For the text-containing cell, return its midpoint in (X, Y) coordinate format. 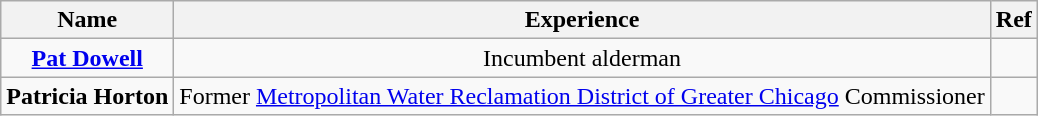
Pat Dowell (88, 58)
Name (88, 20)
Former Metropolitan Water Reclamation District of Greater Chicago Commissioner (582, 96)
Ref (1014, 20)
Experience (582, 20)
Incumbent alderman (582, 58)
Patricia Horton (88, 96)
